Extract the (X, Y) coordinate from the center of the cell holding the provided text.  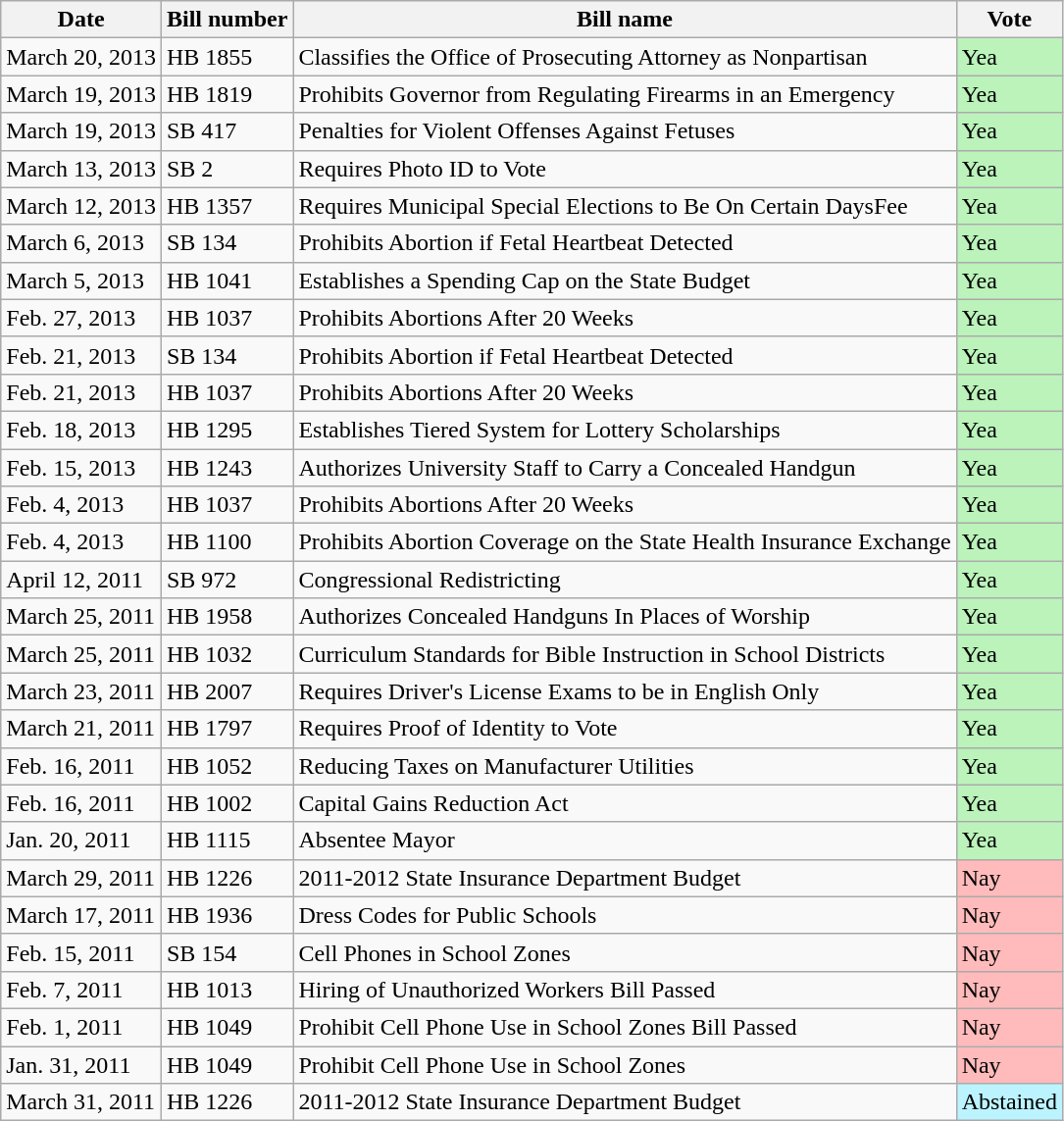
Hiring of Unauthorized Workers Bill Passed (625, 990)
HB 1013 (227, 990)
Prohibits Governor from Regulating Firearms in an Emergency (625, 94)
HB 1936 (227, 915)
April 12, 2011 (81, 580)
March 6, 2013 (81, 243)
Capital Gains Reduction Act (625, 803)
Reducing Taxes on Manufacturer Utilities (625, 766)
Bill name (625, 20)
Cell Phones in School Zones (625, 952)
Prohibit Cell Phone Use in School Zones (625, 1064)
Authorizes University Staff to Carry a Concealed Handgun (625, 468)
Feb. 15, 2013 (81, 468)
Requires Municipal Special Elections to Be On Certain DaysFee (625, 206)
Prohibits Abortion Coverage on the State Health Insurance Exchange (625, 542)
HB 1819 (227, 94)
SB 2 (227, 169)
Establishes a Spending Cap on the State Budget (625, 280)
Jan. 20, 2011 (81, 841)
March 12, 2013 (81, 206)
HB 1357 (227, 206)
Dress Codes for Public Schools (625, 915)
Feb. 18, 2013 (81, 430)
SB 972 (227, 580)
SB 154 (227, 952)
March 17, 2011 (81, 915)
SB 417 (227, 131)
Requires Proof of Identity to Vote (625, 729)
Feb. 7, 2011 (81, 990)
March 5, 2013 (81, 280)
March 23, 2011 (81, 691)
Prohibit Cell Phone Use in School Zones Bill Passed (625, 1027)
Jan. 31, 2011 (81, 1064)
HB 1041 (227, 280)
Penalties for Violent Offenses Against Fetuses (625, 131)
HB 1295 (227, 430)
Congressional Redistricting (625, 580)
HB 1958 (227, 617)
March 13, 2013 (81, 169)
Bill number (227, 20)
HB 1052 (227, 766)
HB 1115 (227, 841)
HB 1002 (227, 803)
Feb. 27, 2013 (81, 318)
Establishes Tiered System for Lottery Scholarships (625, 430)
HB 1243 (227, 468)
HB 2007 (227, 691)
March 29, 2011 (81, 878)
Abstained (1009, 1102)
Vote (1009, 20)
HB 1100 (227, 542)
March 20, 2013 (81, 57)
Classifies the Office of Prosecuting Attorney as Nonpartisan (625, 57)
March 31, 2011 (81, 1102)
Requires Driver's License Exams to be in English Only (625, 691)
HB 1032 (227, 654)
HB 1797 (227, 729)
Authorizes Concealed Handguns In Places of Worship (625, 617)
Date (81, 20)
Requires Photo ID to Vote (625, 169)
Feb. 15, 2011 (81, 952)
Curriculum Standards for Bible Instruction in School Districts (625, 654)
March 21, 2011 (81, 729)
Absentee Mayor (625, 841)
Feb. 1, 2011 (81, 1027)
HB 1855 (227, 57)
